Capture the cell that displays the provided text and extract its (X, Y) central coordinate. 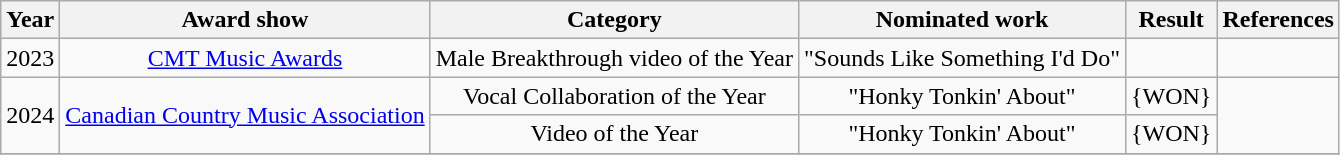
Vocal Collaboration of the Year (614, 96)
CMT Music Awards (245, 58)
"Sounds Like Something I'd Do" (962, 58)
Year (30, 20)
Result (1170, 20)
Canadian Country Music Association (245, 115)
Video of the Year (614, 134)
References (1278, 20)
2024 (30, 115)
Award show (245, 20)
Category (614, 20)
Male Breakthrough video of the Year (614, 58)
2023 (30, 58)
Nominated work (962, 20)
